For the text-containing cell, return its midpoint in [x, y] coordinate format. 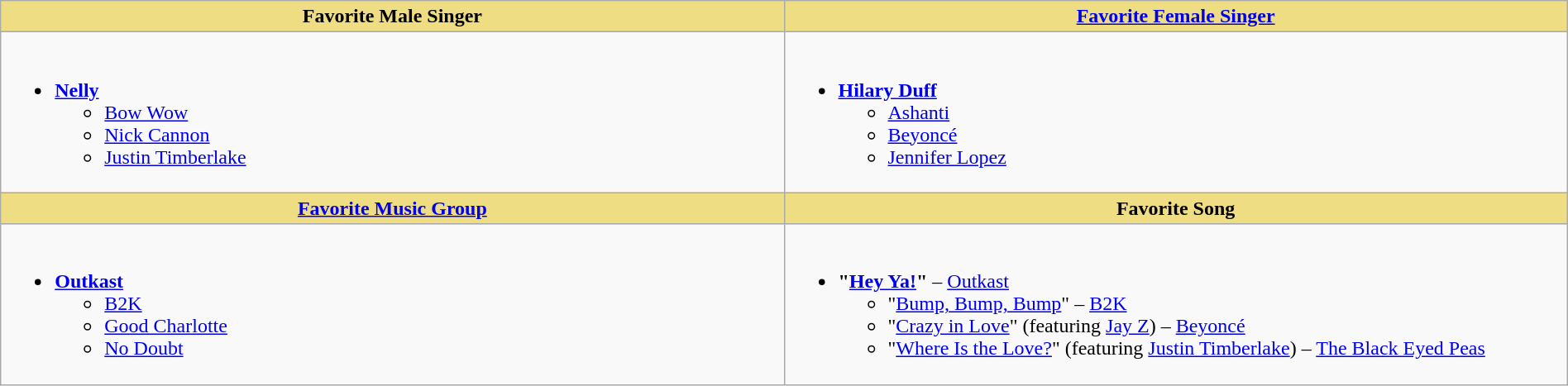
Favorite Male Singer [392, 17]
Favorite Song [1176, 208]
OutkastB2KGood CharlotteNo Doubt [392, 304]
Hilary DuffAshantiBeyoncéJennifer Lopez [1176, 112]
Favorite Music Group [392, 208]
Favorite Female Singer [1176, 17]
NellyBow WowNick CannonJustin Timberlake [392, 112]
